Return [X, Y] of the center of cell containing provided text 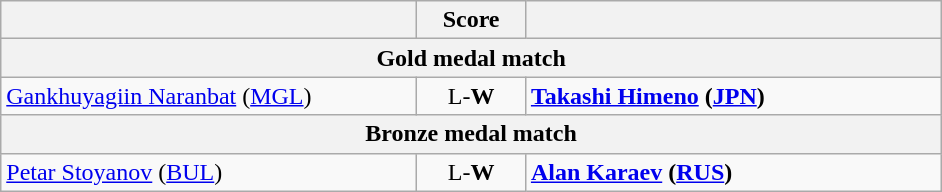
Takashi Himeno (JPN) [733, 96]
Petar Stoyanov (BUL) [209, 172]
Gankhuyagiin Naranbat (MGL) [209, 96]
Gold medal match [472, 58]
Score [472, 20]
Bronze medal match [472, 134]
Alan Karaev (RUS) [733, 172]
